From the cell containing the given text, extract its center point as [x, y] coordinate. 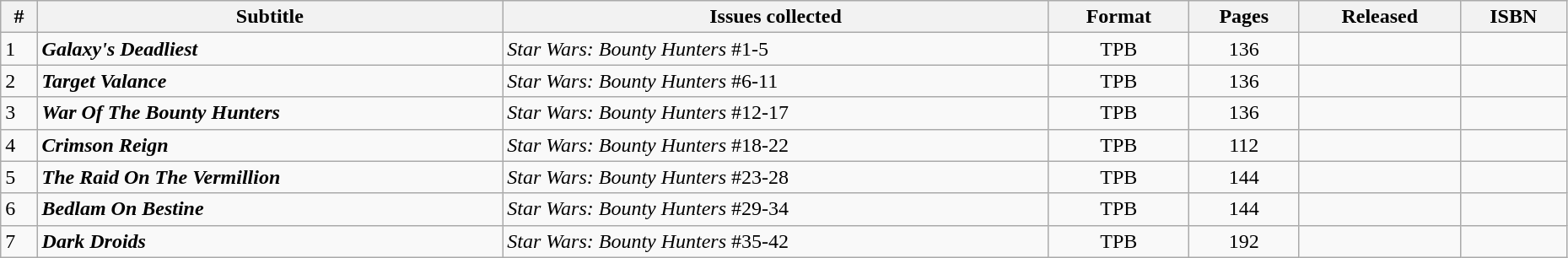
Subtitle [270, 17]
Bedlam On Bestine [270, 209]
# [19, 17]
Star Wars: Bounty Hunters #23-28 [776, 177]
Star Wars: Bounty Hunters #6-11 [776, 81]
112 [1243, 145]
192 [1243, 241]
6 [19, 209]
Star Wars: Bounty Hunters #1-5 [776, 49]
Issues collected [776, 17]
Dark Droids [270, 241]
7 [19, 241]
1 [19, 49]
Star Wars: Bounty Hunters #18-22 [776, 145]
Target Valance [270, 81]
War Of The Bounty Hunters [270, 113]
Pages [1243, 17]
3 [19, 113]
Released [1380, 17]
The Raid On The Vermillion [270, 177]
2 [19, 81]
Format [1118, 17]
Galaxy's Deadliest [270, 49]
Star Wars: Bounty Hunters #12-17 [776, 113]
Star Wars: Bounty Hunters #35-42 [776, 241]
5 [19, 177]
Crimson Reign [270, 145]
ISBN [1513, 17]
4 [19, 145]
Star Wars: Bounty Hunters #29-34 [776, 209]
